Extract the [x, y] coordinate from the center of the cell holding the provided text.  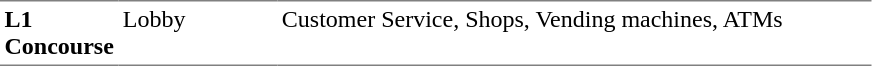
L1Concourse [59, 33]
Lobby [198, 33]
Customer Service, Shops, Vending machines, ATMs [574, 33]
